From the cell containing the given text, extract its center point as [X, Y] coordinate. 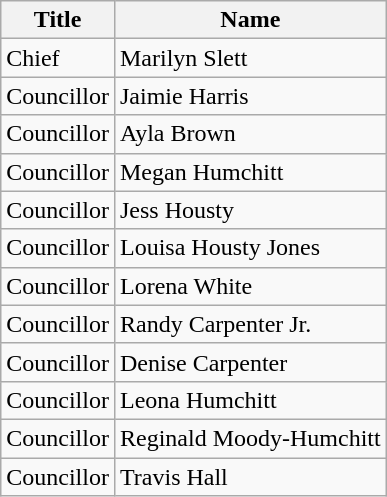
Ayla Brown [250, 134]
Name [250, 20]
Randy Carpenter Jr. [250, 324]
Jess Housty [250, 210]
Louisa Housty Jones [250, 248]
Jaimie Harris [250, 96]
Chief [58, 58]
Leona Humchitt [250, 400]
Megan Humchitt [250, 172]
Reginald Moody-Humchitt [250, 438]
Denise Carpenter [250, 362]
Lorena White [250, 286]
Title [58, 20]
Travis Hall [250, 477]
Marilyn Slett [250, 58]
